Find where the given text appears and provide that cell's center as [X, Y] coordinate. 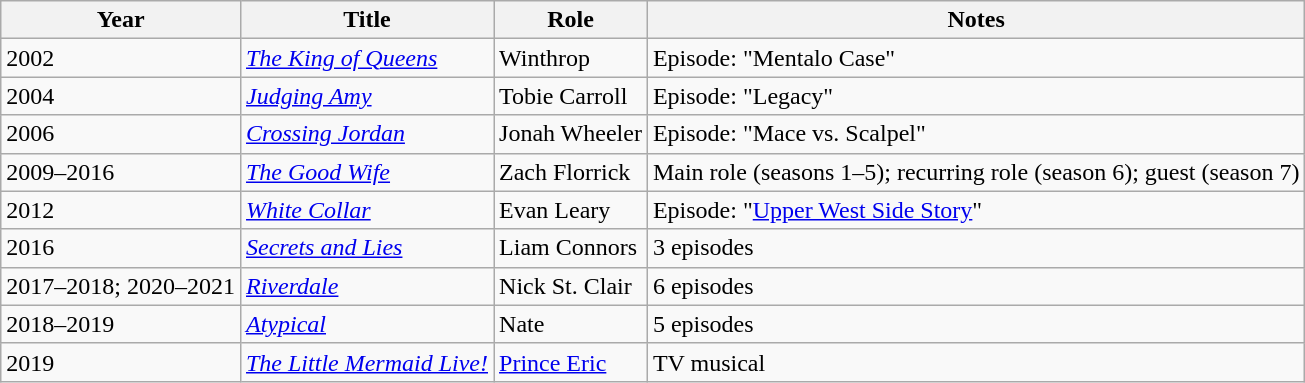
Notes [976, 20]
2016 [121, 248]
Tobie Carroll [571, 96]
Episode: "Legacy" [976, 96]
5 episodes [976, 324]
Episode: "Mace vs. Scalpel" [976, 134]
2012 [121, 210]
Winthrop [571, 58]
6 episodes [976, 286]
Liam Connors [571, 248]
Zach Florrick [571, 172]
The King of Queens [366, 58]
Main role (seasons 1–5); recurring role (season 6); guest (season 7) [976, 172]
Title [366, 20]
Role [571, 20]
Episode: "Upper West Side Story" [976, 210]
White Collar [366, 210]
2006 [121, 134]
Jonah Wheeler [571, 134]
2018–2019 [121, 324]
2004 [121, 96]
Atypical [366, 324]
2019 [121, 362]
2002 [121, 58]
Episode: "Mentalo Case" [976, 58]
Nate [571, 324]
Crossing Jordan [366, 134]
The Little Mermaid Live! [366, 362]
Nick St. Clair [571, 286]
Riverdale [366, 286]
TV musical [976, 362]
Prince Eric [571, 362]
Evan Leary [571, 210]
2017–2018; 2020–2021 [121, 286]
Year [121, 20]
2009–2016 [121, 172]
The Good Wife [366, 172]
Judging Amy [366, 96]
Secrets and Lies [366, 248]
3 episodes [976, 248]
